Locate the cell with the specified text and output its [x, y] center coordinate. 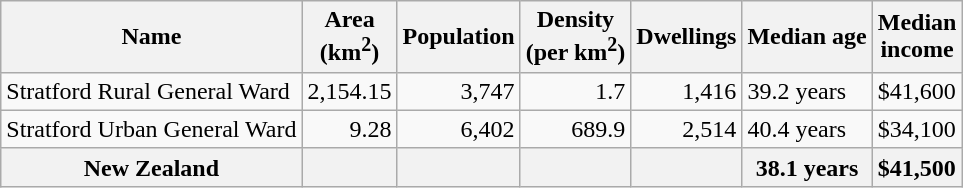
$41,600 [917, 91]
Stratford Rural General Ward [152, 91]
Medianincome [917, 37]
$41,500 [917, 167]
2,514 [686, 129]
1.7 [576, 91]
Density(per km2) [576, 37]
1,416 [686, 91]
40.4 years [807, 129]
689.9 [576, 129]
38.1 years [807, 167]
2,154.15 [350, 91]
Area(km2) [350, 37]
New Zealand [152, 167]
6,402 [458, 129]
39.2 years [807, 91]
Population [458, 37]
3,747 [458, 91]
Dwellings [686, 37]
$34,100 [917, 129]
Stratford Urban General Ward [152, 129]
Name [152, 37]
9.28 [350, 129]
Median age [807, 37]
